From the cell containing the given text, extract its center point as (x, y) coordinate. 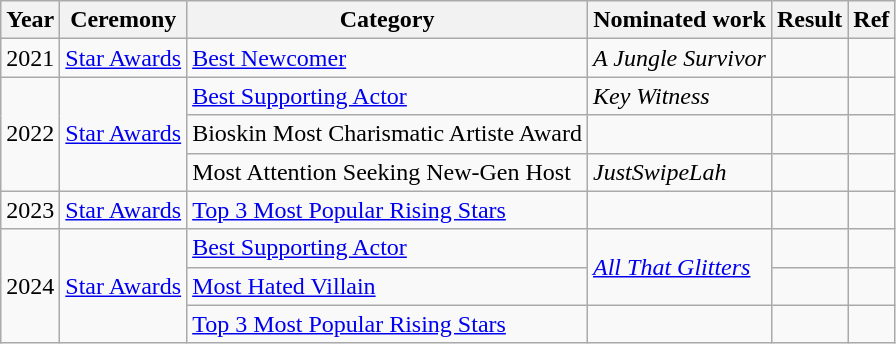
Ref (872, 20)
2023 (30, 210)
Result (809, 20)
Category (388, 20)
2021 (30, 58)
A Jungle Survivor (680, 58)
Most Hated Villain (388, 286)
Best Newcomer (388, 58)
2024 (30, 286)
Bioskin Most Charismatic Artiste Award (388, 134)
Nominated work (680, 20)
Ceremony (124, 20)
Year (30, 20)
Key Witness (680, 96)
Most Attention Seeking New-Gen Host (388, 172)
JustSwipeLah (680, 172)
All That Glitters (680, 267)
2022 (30, 134)
